Identify which cell holds the provided text, then report its [X, Y] central coordinate. 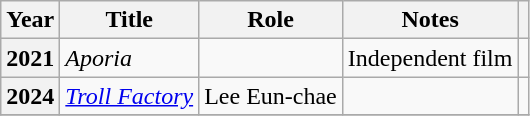
Title [130, 20]
Notes [430, 20]
Role [271, 20]
Troll Factory [130, 96]
Lee Eun-chae [271, 96]
Independent film [430, 58]
2021 [30, 58]
Aporia [130, 58]
2024 [30, 96]
Year [30, 20]
